From the cell containing the given text, extract its center point as (X, Y) coordinate. 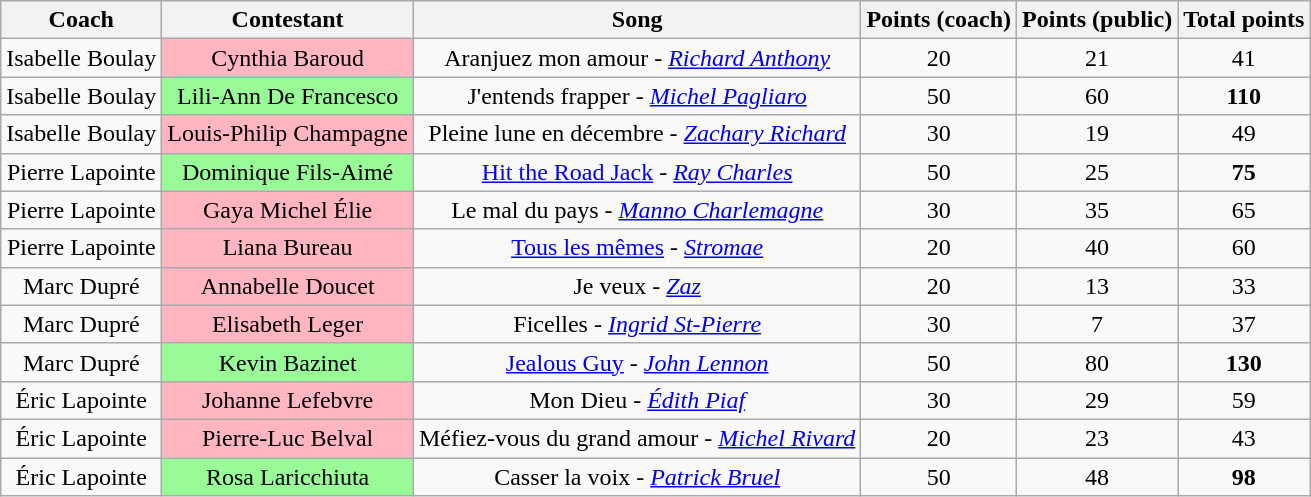
43 (1244, 438)
Kevin Bazinet (288, 362)
13 (1098, 286)
Pierre-Luc Belval (288, 438)
33 (1244, 286)
59 (1244, 400)
29 (1098, 400)
Hit the Road Jack - Ray Charles (636, 172)
65 (1244, 210)
Liana Bureau (288, 248)
Coach (82, 20)
Jealous Guy - John Lennon (636, 362)
Louis-Philip Champagne (288, 134)
48 (1098, 477)
7 (1098, 324)
Je veux - Zaz (636, 286)
Lili-Ann De Francesco (288, 96)
Points (public) (1098, 20)
40 (1098, 248)
25 (1098, 172)
Song (636, 20)
21 (1098, 58)
J'entends frapper - Michel Pagliaro (636, 96)
Total points (1244, 20)
110 (1244, 96)
19 (1098, 134)
Dominique Fils-Aimé (288, 172)
Casser la voix - Patrick Bruel (636, 477)
Elisabeth Leger (288, 324)
Ficelles - Ingrid St-Pierre (636, 324)
Pleine lune en décembre - Zachary Richard (636, 134)
Annabelle Doucet (288, 286)
Aranjuez mon amour - Richard Anthony (636, 58)
23 (1098, 438)
Points (coach) (939, 20)
Tous les mêmes - Stromae (636, 248)
Gaya Michel Élie (288, 210)
37 (1244, 324)
Contestant (288, 20)
Cynthia Baroud (288, 58)
49 (1244, 134)
Johanne Lefebvre (288, 400)
Le mal du pays - Manno Charlemagne (636, 210)
75 (1244, 172)
35 (1098, 210)
41 (1244, 58)
Rosa Laricchiuta (288, 477)
Mon Dieu - Édith Piaf (636, 400)
98 (1244, 477)
130 (1244, 362)
Méfiez-vous du grand amour - Michel Rivard (636, 438)
80 (1098, 362)
